Detect which cell encompasses the target text, then output its [X, Y] center coordinate. 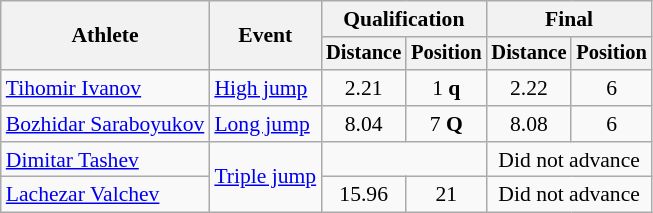
Final [568, 19]
15.96 [364, 195]
Long jump [265, 124]
21 [446, 195]
2.21 [364, 88]
Qualification [404, 19]
Triple jump [265, 178]
Event [265, 36]
Dimitar Tashev [106, 160]
High jump [265, 88]
Tihomir Ivanov [106, 88]
8.04 [364, 124]
Athlete [106, 36]
Lachezar Valchev [106, 195]
1 q [446, 88]
8.08 [528, 124]
Bozhidar Saraboyukov [106, 124]
2.22 [528, 88]
7 Q [446, 124]
